Provide the (X, Y) coordinate of the cell's center where the given text is located.  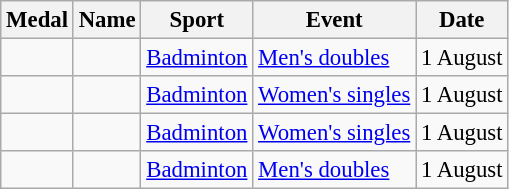
Date (462, 20)
Name (107, 20)
Sport (197, 20)
Medal (38, 20)
Event (334, 20)
